Scan for the cell matching the given text and deliver its (X, Y) coordinate at center. 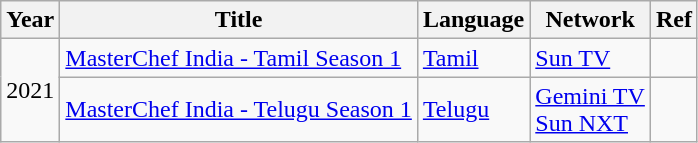
Year (30, 20)
Tamil (473, 58)
2021 (30, 90)
Ref (674, 20)
Network (590, 20)
Sun TV (590, 58)
Language (473, 20)
MasterChef India - Tamil Season 1 (239, 58)
Title (239, 20)
MasterChef India - Telugu Season 1 (239, 110)
Gemini TVSun NXT (590, 110)
Telugu (473, 110)
